Determine the [x, y] coordinate at the center of the cell enclosing the given text.  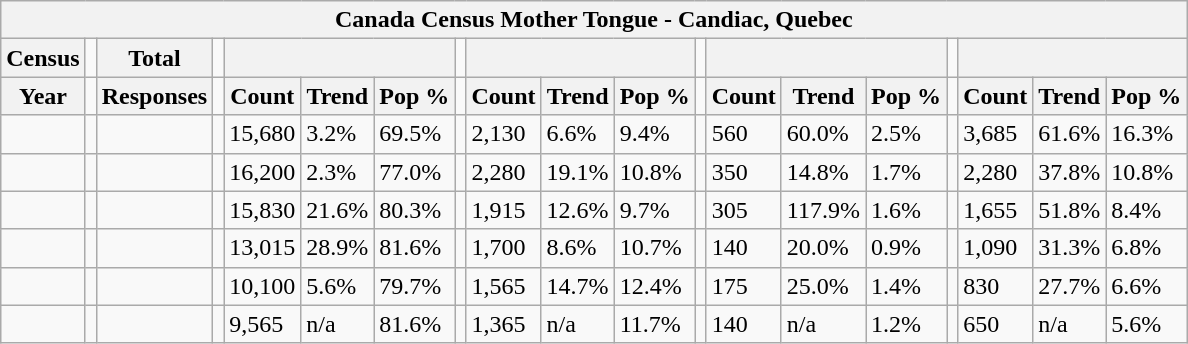
3.2% [338, 134]
2,130 [504, 134]
11.7% [654, 324]
1,700 [504, 248]
350 [744, 172]
79.7% [414, 286]
19.1% [578, 172]
12.6% [578, 210]
Responses [154, 96]
560 [744, 134]
77.0% [414, 172]
15,680 [262, 134]
8.6% [578, 248]
20.0% [823, 248]
6.8% [1146, 248]
1.6% [906, 210]
16.3% [1146, 134]
16,200 [262, 172]
61.6% [1070, 134]
14.8% [823, 172]
117.9% [823, 210]
175 [744, 286]
1.7% [906, 172]
2.5% [906, 134]
51.8% [1070, 210]
Total [154, 58]
9.4% [654, 134]
80.3% [414, 210]
9,565 [262, 324]
1,365 [504, 324]
1,915 [504, 210]
27.7% [1070, 286]
12.4% [654, 286]
2.3% [338, 172]
1,090 [996, 248]
10,100 [262, 286]
1.2% [906, 324]
305 [744, 210]
15,830 [262, 210]
21.6% [338, 210]
Census [43, 58]
3,685 [996, 134]
10.7% [654, 248]
8.4% [1146, 210]
Year [43, 96]
1,565 [504, 286]
0.9% [906, 248]
31.3% [1070, 248]
830 [996, 286]
60.0% [823, 134]
9.7% [654, 210]
28.9% [338, 248]
14.7% [578, 286]
13,015 [262, 248]
25.0% [823, 286]
69.5% [414, 134]
Canada Census Mother Tongue - Candiac, Quebec [594, 20]
1,655 [996, 210]
37.8% [1070, 172]
650 [996, 324]
1.4% [906, 286]
